For the text-containing cell, return its midpoint in [x, y] coordinate format. 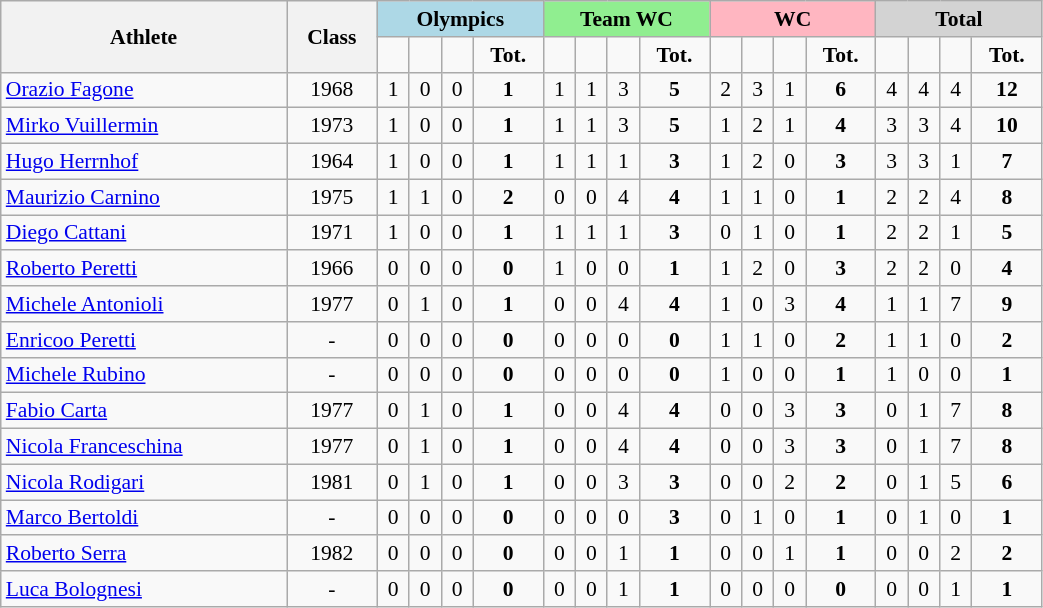
WC [793, 19]
1975 [332, 197]
1981 [332, 482]
Luca Bolognesi [144, 589]
1971 [332, 233]
Roberto Peretti [144, 269]
Michele Rubino [144, 375]
1968 [332, 90]
Maurizio Carnino [144, 197]
Enricoo Peretti [144, 340]
Class [332, 36]
Nicola Franceschina [144, 447]
1982 [332, 554]
Fabio Carta [144, 411]
1964 [332, 162]
Team WC [626, 19]
Diego Cattani [144, 233]
Roberto Serra [144, 554]
Mirko Vuillermin [144, 126]
Hugo Herrnhof [144, 162]
9 [1007, 304]
Marco Bertoldi [144, 518]
Nicola Rodigari [144, 482]
10 [1007, 126]
Athlete [144, 36]
Olympics [460, 19]
1973 [332, 126]
Michele Antonioli [144, 304]
12 [1007, 90]
Orazio Fagone [144, 90]
Total [959, 19]
1966 [332, 269]
